For the text-containing cell, return its midpoint in (X, Y) coordinate format. 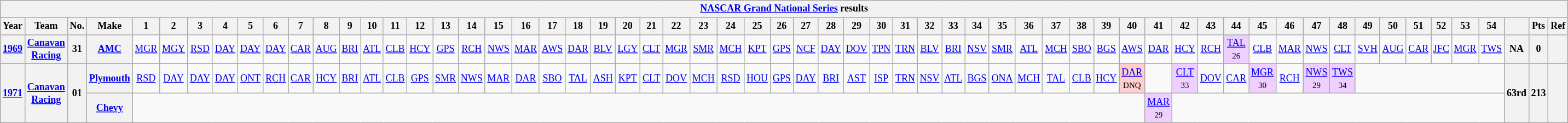
51 (1419, 26)
17 (552, 26)
ONT (250, 79)
44 (1236, 26)
63rd (1517, 93)
ISP (881, 79)
24 (731, 26)
41 (1159, 26)
35 (1002, 26)
1 (146, 26)
15 (499, 26)
4 (225, 26)
TWS (1492, 49)
39 (1107, 26)
0 (1538, 49)
MAR29 (1159, 108)
40 (1132, 26)
No. (77, 26)
NA (1517, 49)
Plymouth (109, 79)
38 (1081, 26)
32 (929, 26)
AMC (109, 49)
27 (806, 26)
29 (857, 26)
TAL26 (1236, 49)
1969 (13, 49)
13 (445, 26)
22 (676, 26)
16 (526, 26)
43 (1211, 26)
11 (395, 26)
10 (372, 26)
9 (350, 26)
5 (250, 26)
36 (1029, 26)
7 (300, 26)
AST (857, 79)
LGY (628, 49)
45 (1263, 26)
30 (881, 26)
52 (1442, 26)
21 (651, 26)
25 (757, 26)
Pts (1538, 26)
33 (953, 26)
48 (1343, 26)
NWS29 (1317, 79)
3 (200, 26)
NASCAR Grand National Series results (784, 9)
2 (174, 26)
28 (831, 26)
Make (109, 26)
20 (628, 26)
37 (1056, 26)
46 (1289, 26)
Year (13, 26)
53 (1465, 26)
MGY (174, 49)
Team (46, 26)
Ref (1558, 26)
50 (1393, 26)
19 (603, 26)
SVH (1367, 49)
MGR30 (1263, 79)
14 (472, 26)
ASH (603, 79)
DARDNQ (1132, 79)
213 (1538, 93)
6 (275, 26)
NCF (806, 49)
18 (578, 26)
49 (1367, 26)
TPN (881, 49)
01 (77, 93)
HOU (757, 79)
23 (703, 26)
Chevy (109, 108)
JFC (1442, 49)
CLT33 (1185, 79)
8 (326, 26)
34 (977, 26)
ONA (1002, 79)
12 (420, 26)
1971 (13, 93)
26 (782, 26)
42 (1185, 26)
TWS34 (1343, 79)
47 (1317, 26)
54 (1492, 26)
